Provide the (X, Y) coordinate of the cell's center where the given text is located.  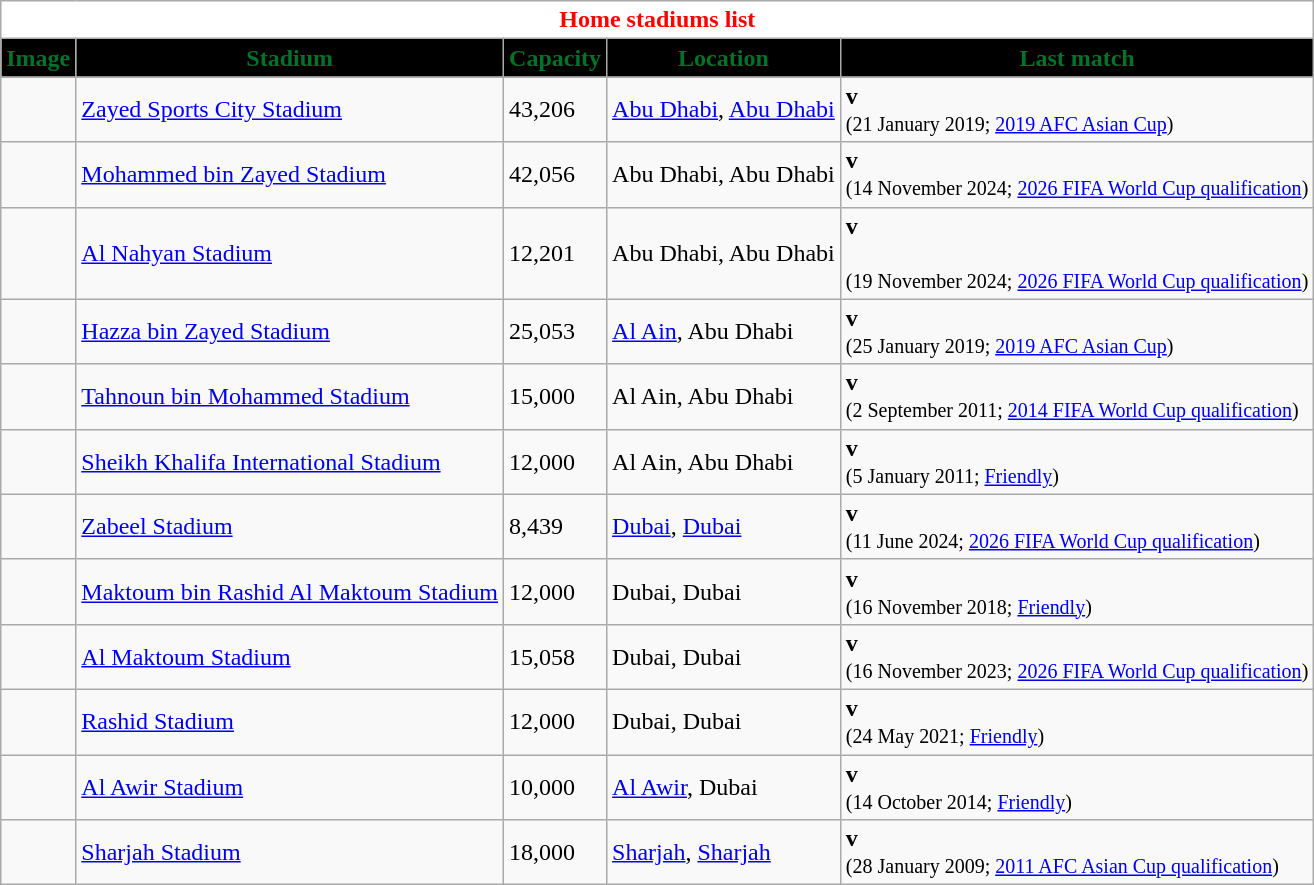
v (19 November 2024; 2026 FIFA World Cup qualification) (1077, 253)
v (14 October 2014; Friendly) (1077, 786)
Maktoum bin Rashid Al Maktoum Stadium (290, 592)
Sharjah Stadium (290, 852)
v (25 January 2019; 2019 AFC Asian Cup) (1077, 332)
v (16 November 2018; Friendly) (1077, 592)
Sheikh Khalifa International Stadium (290, 462)
Tahnoun bin Mohammed Stadium (290, 396)
Mohammed bin Zayed Stadium (290, 174)
Location (724, 58)
Stadium (290, 58)
Capacity (556, 58)
Al Maktoum Stadium (290, 656)
Al Awir, Dubai (724, 786)
43,206 (556, 110)
Zabeel Stadium (290, 526)
v (2 September 2011; 2014 FIFA World Cup qualification) (1077, 396)
18,000 (556, 852)
Sharjah, Sharjah (724, 852)
v (16 November 2023; 2026 FIFA World Cup qualification) (1077, 656)
Image (38, 58)
v (14 November 2024; 2026 FIFA World Cup qualification) (1077, 174)
25,053 (556, 332)
10,000 (556, 786)
12,201 (556, 253)
Rashid Stadium (290, 722)
v (11 June 2024; 2026 FIFA World Cup qualification) (1077, 526)
Al Awir Stadium (290, 786)
v (21 January 2019; 2019 AFC Asian Cup) (1077, 110)
42,056 (556, 174)
Home stadiums list (658, 20)
Hazza bin Zayed Stadium (290, 332)
Last match (1077, 58)
Al Nahyan Stadium (290, 253)
v (28 January 2009; 2011 AFC Asian Cup qualification) (1077, 852)
15,058 (556, 656)
8,439 (556, 526)
v (24 May 2021; Friendly) (1077, 722)
v (5 January 2011; Friendly) (1077, 462)
15,000 (556, 396)
Zayed Sports City Stadium (290, 110)
